Search for the cell housing the specified text and yield its [x, y] center coordinate. 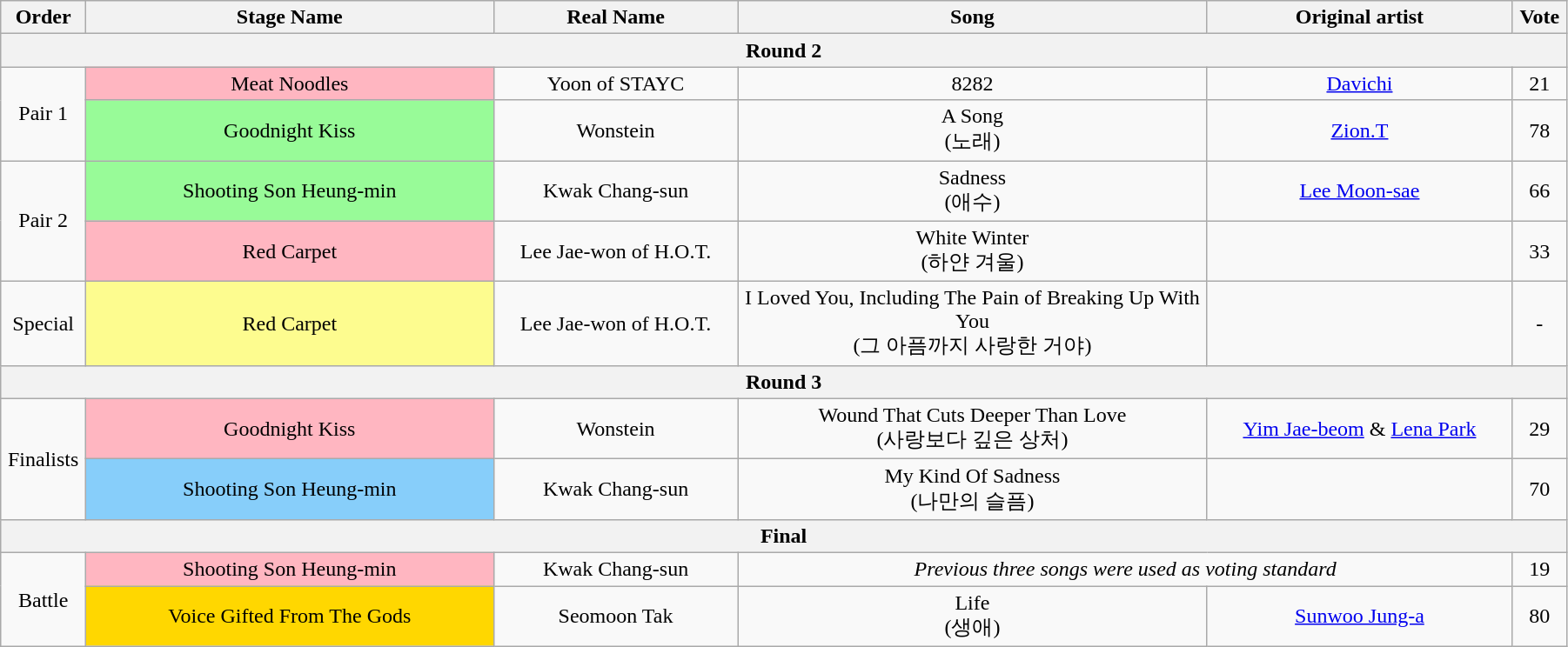
Sadness(애수) [973, 190]
Vote [1539, 17]
Seomoon Tak [616, 617]
80 [1539, 617]
Pair 2 [44, 221]
White Winter(하얀 겨울) [973, 251]
29 [1539, 429]
Yim Jae-beom & Lena Park [1359, 429]
Original artist [1359, 17]
Yoon of STAYC [616, 83]
Davichi [1359, 83]
Meat Noodles [290, 83]
21 [1539, 83]
78 [1539, 130]
Zion.T [1359, 130]
19 [1539, 569]
I Loved You, Including The Pain of Breaking Up With You(그 아픔까지 사랑한 거야) [973, 323]
Final [784, 536]
Sunwoo Jung-a [1359, 617]
Life(생애) [973, 617]
Round 2 [784, 50]
Pair 1 [44, 114]
A Song(노래) [973, 130]
33 [1539, 251]
8282 [973, 83]
70 [1539, 490]
Wound That Cuts Deeper Than Love(사랑보다 깊은 상처) [973, 429]
Round 3 [784, 382]
Finalists [44, 459]
Stage Name [290, 17]
Order [44, 17]
Battle [44, 599]
Real Name [616, 17]
Lee Moon-sae [1359, 190]
Song [973, 17]
Previous three songs were used as voting standard [1125, 569]
Special [44, 323]
My Kind Of Sadness(나만의 슬픔) [973, 490]
66 [1539, 190]
- [1539, 323]
Voice Gifted From The Gods [290, 617]
